Search for the cell housing the specified text and yield its (X, Y) center coordinate. 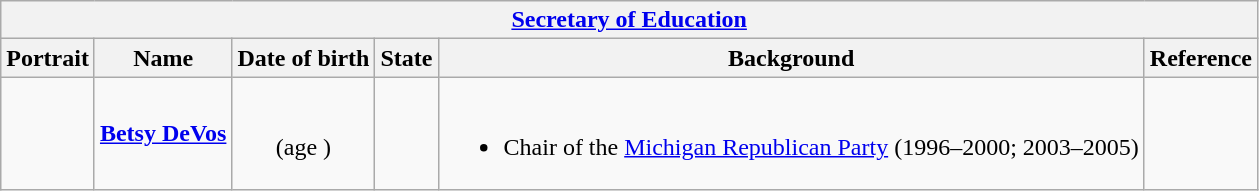
(age ) (304, 134)
Name (163, 58)
Portrait (48, 58)
Background (791, 58)
State (406, 58)
Reference (1200, 58)
Date of birth (304, 58)
Secretary of Education (630, 20)
Chair of the Michigan Republican Party (1996–2000; 2003–2005) (791, 134)
Betsy DeVos (163, 134)
